Output the [X, Y] coordinate of the center of the cell containing the given text.  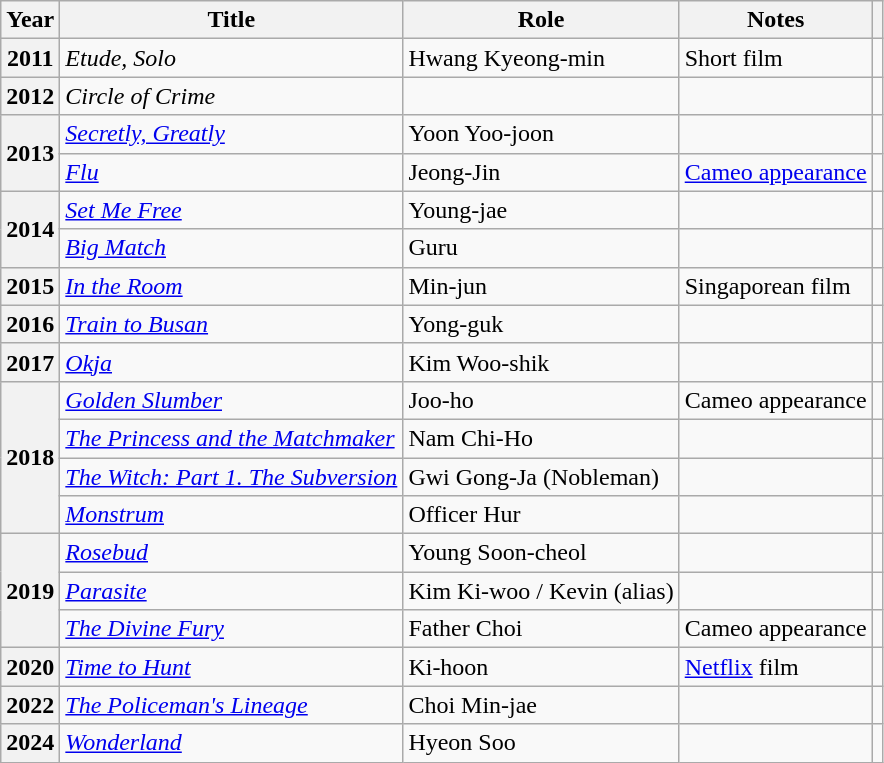
Big Match [232, 248]
Joo-ho [541, 400]
Wonderland [232, 743]
2015 [30, 286]
Short film [776, 58]
The Princess and the Matchmaker [232, 438]
2024 [30, 743]
The Policeman's Lineage [232, 705]
Title [232, 20]
Flu [232, 172]
Train to Busan [232, 324]
Time to Hunt [232, 667]
Officer Hur [541, 515]
Monstrum [232, 515]
Secretly, Greatly [232, 134]
2012 [30, 96]
Min-jun [541, 286]
2017 [30, 362]
Circle of Crime [232, 96]
2020 [30, 667]
Kim Woo-shik [541, 362]
Yong-guk [541, 324]
Guru [541, 248]
2014 [30, 229]
Netflix film [776, 667]
Choi Min-jae [541, 705]
Jeong-Jin [541, 172]
Yoon Yoo-joon [541, 134]
The Witch: Part 1. The Subversion [232, 477]
Singaporean film [776, 286]
Notes [776, 20]
Okja [232, 362]
Nam Chi-Ho [541, 438]
2019 [30, 591]
Rosebud [232, 553]
Role [541, 20]
The Divine Fury [232, 629]
Parasite [232, 591]
Father Choi [541, 629]
Gwi Gong-Ja (Nobleman) [541, 477]
Golden Slumber [232, 400]
2011 [30, 58]
In the Room [232, 286]
2016 [30, 324]
2022 [30, 705]
Hwang Kyeong-min [541, 58]
Hyeon Soo [541, 743]
Year [30, 20]
Ki-hoon [541, 667]
Kim Ki-woo / Kevin (alias) [541, 591]
Set Me Free [232, 210]
2013 [30, 153]
Young Soon-cheol [541, 553]
2018 [30, 457]
Young-jae [541, 210]
Etude, Solo [232, 58]
